Return the [X, Y] coordinate for the center point of the cell that contains the specified text.  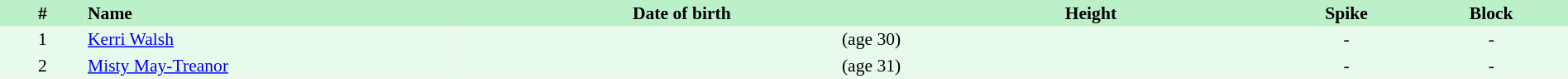
Misty May-Treanor [273, 66]
Block [1491, 13]
# [43, 13]
Kerri Walsh [273, 40]
Height [1090, 13]
Spike [1346, 13]
Name [273, 13]
(age 31) [681, 66]
1 [43, 40]
(age 30) [681, 40]
Date of birth [681, 13]
2 [43, 66]
